Pinpoint the cell where the given text exists, returning its (x, y) midpoint coordinate. 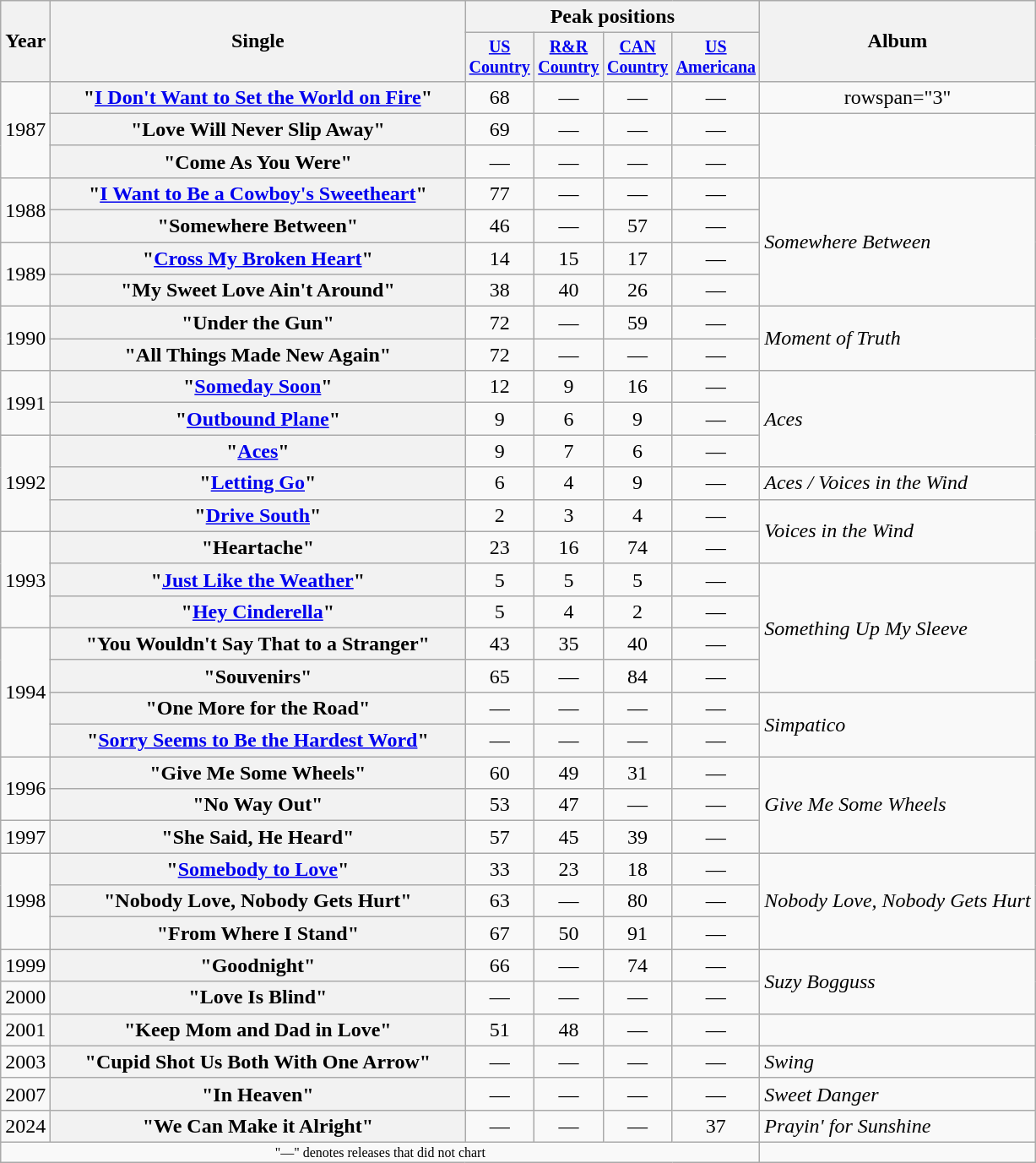
35 (569, 644)
1996 (25, 789)
1994 (25, 692)
26 (637, 291)
1989 (25, 274)
63 (500, 901)
1990 (25, 339)
14 (500, 258)
"Under the Gun" (258, 323)
Prayin' for Sunshine (898, 1126)
48 (569, 1030)
Aces / Voices in the Wind (898, 483)
"Drive South" (258, 515)
Something Up My Sleeve (898, 628)
2001 (25, 1030)
Somewhere Between (898, 242)
77 (500, 193)
37 (716, 1126)
53 (500, 805)
45 (569, 837)
Album (898, 41)
1998 (25, 901)
US Americana (716, 57)
91 (637, 933)
38 (500, 291)
69 (500, 129)
"Sorry Seems to Be the Hardest Word" (258, 741)
rowspan="3" (898, 97)
3 (569, 515)
17 (637, 258)
"Goodnight" (258, 965)
50 (569, 933)
"All Things Made New Again" (258, 355)
"I Want to Be a Cowboy's Sweetheart" (258, 193)
33 (500, 869)
"Just Like the Weather" (258, 579)
Suzy Bogguss (898, 981)
"You Wouldn't Say That to a Stranger" (258, 644)
39 (637, 837)
2003 (25, 1062)
1999 (25, 965)
31 (637, 773)
Peak positions (613, 17)
"Outbound Plane" (258, 419)
2007 (25, 1094)
"From Where I Stand" (258, 933)
Simpatico (898, 724)
"Love Will Never Slip Away" (258, 129)
1992 (25, 483)
1997 (25, 837)
67 (500, 933)
46 (500, 226)
68 (500, 97)
"My Sweet Love Ain't Around" (258, 291)
Swing (898, 1062)
59 (637, 323)
"We Can Make it Alright" (258, 1126)
80 (637, 901)
"Give Me Some Wheels" (258, 773)
"No Way Out" (258, 805)
Voices in the Wind (898, 531)
Give Me Some Wheels (898, 805)
"I Don't Want to Set the World on Fire" (258, 97)
2024 (25, 1126)
1991 (25, 403)
60 (500, 773)
84 (637, 676)
CAN Country (637, 57)
51 (500, 1030)
"Somewhere Between" (258, 226)
"Hey Cinderella" (258, 611)
"Cupid Shot Us Both With One Arrow" (258, 1062)
1993 (25, 579)
"—" denotes releases that did not chart (380, 1152)
"One More for the Road" (258, 708)
Year (25, 41)
"She Said, He Heard" (258, 837)
49 (569, 773)
1987 (25, 129)
"Someday Soon" (258, 387)
18 (637, 869)
Aces (898, 419)
Sweet Danger (898, 1094)
43 (500, 644)
"Love Is Blind" (258, 997)
7 (569, 451)
1988 (25, 209)
66 (500, 965)
15 (569, 258)
"Heartache" (258, 547)
65 (500, 676)
R&R Country (569, 57)
Moment of Truth (898, 339)
12 (500, 387)
"Keep Mom and Dad in Love" (258, 1030)
"Aces" (258, 451)
"Cross My Broken Heart" (258, 258)
"Nobody Love, Nobody Gets Hurt" (258, 901)
"Come As You Were" (258, 161)
US Country (500, 57)
"In Heaven" (258, 1094)
2000 (25, 997)
"Letting Go" (258, 483)
"Souvenirs" (258, 676)
Nobody Love, Nobody Gets Hurt (898, 901)
47 (569, 805)
Single (258, 41)
"Somebody to Love" (258, 869)
